Return [x, y] of the center of cell containing provided text 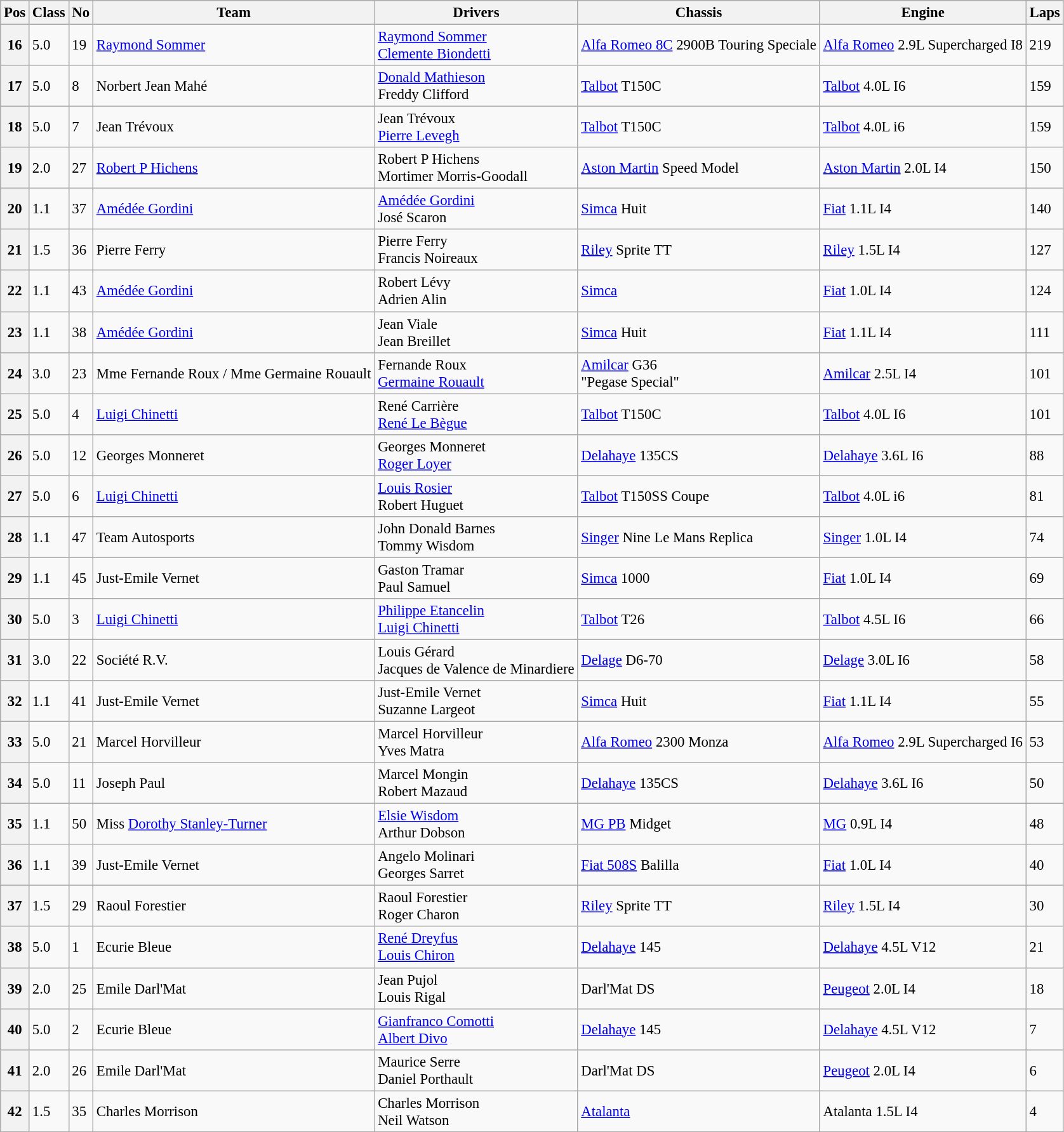
Pos [15, 13]
Raoul Forestier [234, 907]
20 [15, 210]
Pierre Ferry Francis Noireaux [476, 250]
Philippe Etancelin Luigi Chinetti [476, 620]
Engine [923, 13]
Norbert Jean Mahé [234, 86]
33 [15, 743]
John Donald Barnes Tommy Wisdom [476, 537]
Robert P Hichens [234, 168]
Marcel Mongin Robert Mazaud [476, 783]
Singer Nine Le Mans Replica [698, 537]
17 [15, 86]
Jean Viale Jean Breillet [476, 333]
Pierre Ferry [234, 250]
Alfa Romeo 2300 Monza [698, 743]
Talbot T26 [698, 620]
28 [15, 537]
Georges Monneret [234, 455]
Gaston Tramar Paul Samuel [476, 578]
Delage 3.0L I6 [923, 660]
31 [15, 660]
12 [81, 455]
Robert Lévy Adrien Alin [476, 291]
32 [15, 701]
34 [15, 783]
Louis Rosier Robert Huguet [476, 496]
Mme Fernande Roux / Mme Germaine Rouault [234, 373]
René Carrière René Le Bègue [476, 414]
Alfa Romeo 8C 2900B Touring Speciale [698, 46]
Team Autosports [234, 537]
Miss Dorothy Stanley-Turner [234, 824]
Talbot T150SS Coupe [698, 496]
Georges Monneret Roger Loyer [476, 455]
Gianfranco Comotti Albert Divo [476, 1030]
Société R.V. [234, 660]
Jean Trévoux Pierre Levegh [476, 127]
MG 0.9L I4 [923, 824]
43 [81, 291]
24 [15, 373]
Robert P Hichens Mortimer Morris-Goodall [476, 168]
Donald Mathieson Freddy Clifford [476, 86]
Fiat 508S Balilla [698, 865]
Raoul Forestier Roger Charon [476, 907]
Marcel Horvilleur [234, 743]
124 [1045, 291]
3 [81, 620]
Maurice Serre Daniel Porthault [476, 1070]
Fernande Roux Germaine Rouault [476, 373]
66 [1045, 620]
Charles Morrison Neil Watson [476, 1111]
111 [1045, 333]
Atalanta 1.5L I4 [923, 1111]
Amilcar 2.5L I4 [923, 373]
Raymond Sommer [234, 46]
René Dreyfus Louis Chiron [476, 947]
Elsie Wisdom Arthur Dobson [476, 824]
47 [81, 537]
74 [1045, 537]
Marcel Horvilleur Yves Matra [476, 743]
Team [234, 13]
58 [1045, 660]
Delage D6-70 [698, 660]
69 [1045, 578]
Just-Emile Vernet Suzanne Largeot [476, 701]
219 [1045, 46]
Charles Morrison [234, 1111]
Amilcar G36"Pegase Special" [698, 373]
Amédée Gordini José Scaron [476, 210]
Atalanta [698, 1111]
No [81, 13]
Singer 1.0L I4 [923, 537]
Class [50, 13]
45 [81, 578]
Drivers [476, 13]
Alfa Romeo 2.9L Supercharged I6 [923, 743]
48 [1045, 824]
127 [1045, 250]
Joseph Paul [234, 783]
Aston Martin 2.0L I4 [923, 168]
16 [15, 46]
Louis Gérard Jacques de Valence de Minardiere [476, 660]
88 [1045, 455]
140 [1045, 210]
Jean Trévoux [234, 127]
Simca 1000 [698, 578]
Raymond Sommer Clemente Biondetti [476, 46]
55 [1045, 701]
Laps [1045, 13]
MG PB Midget [698, 824]
Jean Pujol Louis Rigal [476, 988]
11 [81, 783]
8 [81, 86]
Aston Martin Speed Model [698, 168]
Talbot 4.5L I6 [923, 620]
2 [81, 1030]
Angelo Molinari Georges Sarret [476, 865]
Simca [698, 291]
Alfa Romeo 2.9L Supercharged I8 [923, 46]
1 [81, 947]
150 [1045, 168]
Chassis [698, 13]
42 [15, 1111]
81 [1045, 496]
53 [1045, 743]
